For the text-containing cell, return its midpoint in [x, y] coordinate format. 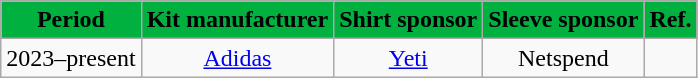
Ref. [670, 20]
Shirt sponsor [408, 20]
Netspend [564, 58]
Sleeve sponsor [564, 20]
Yeti [408, 58]
Kit manufacturer [238, 20]
2023–present [71, 58]
Period [71, 20]
Adidas [238, 58]
